From the cell containing the given text, extract its center point as [X, Y] coordinate. 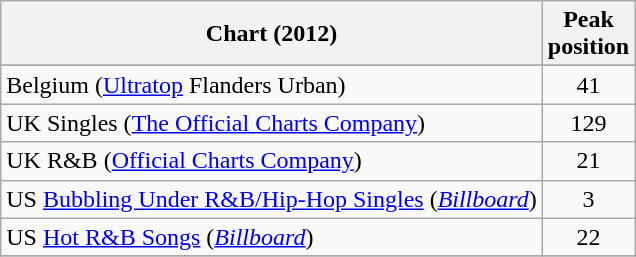
US Hot R&B Songs (Billboard) [272, 237]
Peakposition [588, 34]
UK R&B (Official Charts Company) [272, 161]
Chart (2012) [272, 34]
Belgium (Ultratop Flanders Urban) [272, 85]
41 [588, 85]
3 [588, 199]
US Bubbling Under R&B/Hip-Hop Singles (Billboard) [272, 199]
21 [588, 161]
22 [588, 237]
129 [588, 123]
UK Singles (The Official Charts Company) [272, 123]
